Output the (X, Y) coordinate of the center of the cell containing the given text.  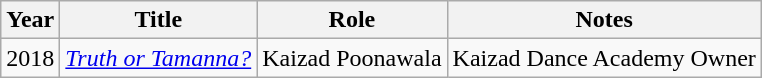
Kaizad Dance Academy Owner (604, 58)
Notes (604, 20)
Truth or Tamanna? (158, 58)
Year (30, 20)
Kaizad Poonawala (352, 58)
2018 (30, 58)
Role (352, 20)
Title (158, 20)
